For the text-containing cell, return its midpoint in [X, Y] coordinate format. 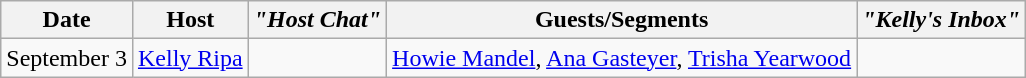
"Kelly's Inbox" [942, 20]
Date [67, 20]
Kelly Ripa [190, 58]
Host [190, 20]
Guests/Segments [622, 20]
September 3 [67, 58]
Howie Mandel, Ana Gasteyer, Trisha Yearwood [622, 58]
"Host Chat" [317, 20]
